Find where the given text appears and provide that cell's center as (X, Y) coordinate. 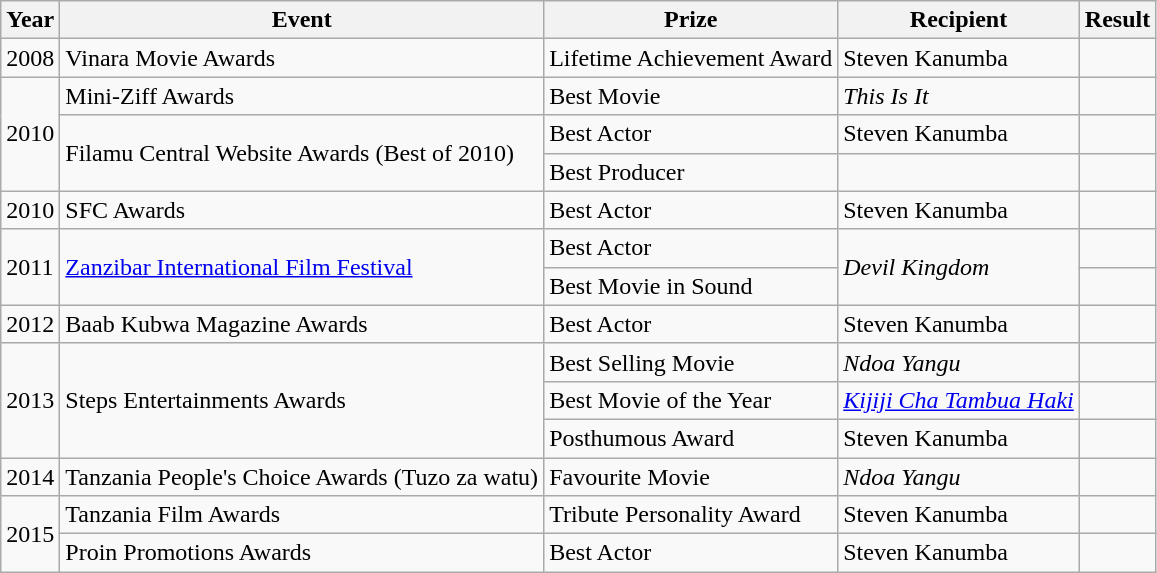
2012 (30, 324)
2011 (30, 267)
2008 (30, 58)
2013 (30, 400)
Favourite Movie (691, 477)
Best Producer (691, 172)
Best Movie (691, 96)
Filamu Central Website Awards (Best of 2010) (302, 153)
Proin Promotions Awards (302, 553)
Posthumous Award (691, 438)
Prize (691, 20)
Kijiji Cha Tambua Haki (959, 400)
Mini-Ziff Awards (302, 96)
Steps Entertainments Awards (302, 400)
SFC Awards (302, 210)
Vinara Movie Awards (302, 58)
Devil Kingdom (959, 267)
2014 (30, 477)
Best Selling Movie (691, 362)
Tanzania People's Choice Awards (Tuzo za watu) (302, 477)
Best Movie in Sound (691, 286)
Baab Kubwa Magazine Awards (302, 324)
2015 (30, 534)
Result (1117, 20)
Tribute Personality Award (691, 515)
Tanzania Film Awards (302, 515)
Event (302, 20)
Recipient (959, 20)
Best Movie of the Year (691, 400)
Zanzibar International Film Festival (302, 267)
This Is It (959, 96)
Lifetime Achievement Award (691, 58)
Year (30, 20)
